Search for the cell housing the specified text and yield its (X, Y) center coordinate. 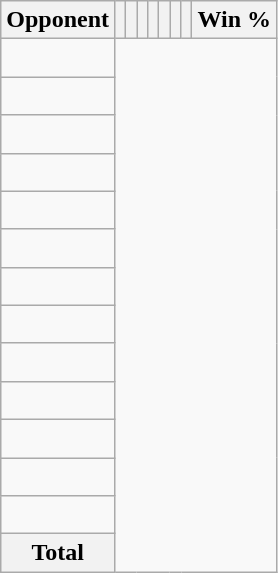
Win % (234, 20)
Opponent (58, 20)
Total (58, 553)
